Return the [x, y] coordinate for the center point of the cell that contains the specified text.  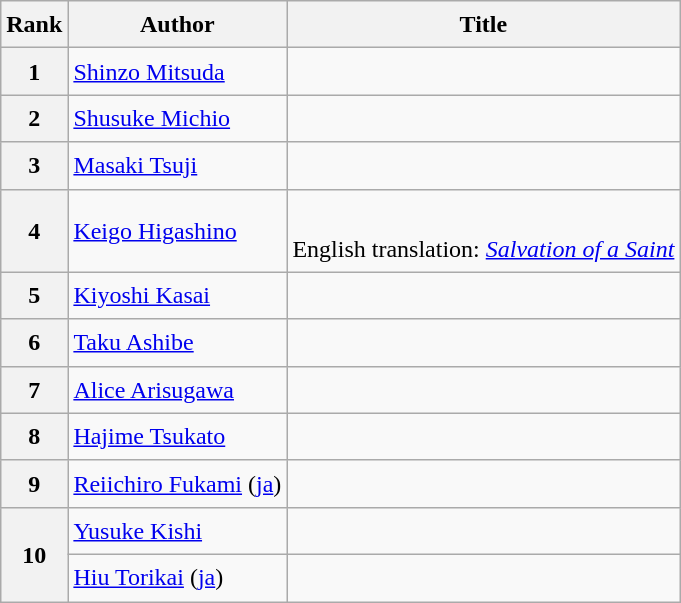
Shinzo Mitsuda [178, 72]
5 [34, 296]
Hajime Tsukato [178, 436]
Rank [34, 24]
4 [34, 230]
Kiyoshi Kasai [178, 296]
10 [34, 554]
7 [34, 390]
Keigo Higashino [178, 230]
6 [34, 342]
Masaki Tsuji [178, 166]
Author [178, 24]
Yusuke Kishi [178, 530]
8 [34, 436]
1 [34, 72]
Taku Ashibe [178, 342]
Hiu Torikai (ja) [178, 578]
Alice Arisugawa [178, 390]
English translation: Salvation of a Saint [484, 230]
2 [34, 118]
Title [484, 24]
3 [34, 166]
Reiichiro Fukami (ja) [178, 484]
9 [34, 484]
Shusuke Michio [178, 118]
